Provide the (X, Y) coordinate of the cell's center where the given text is located.  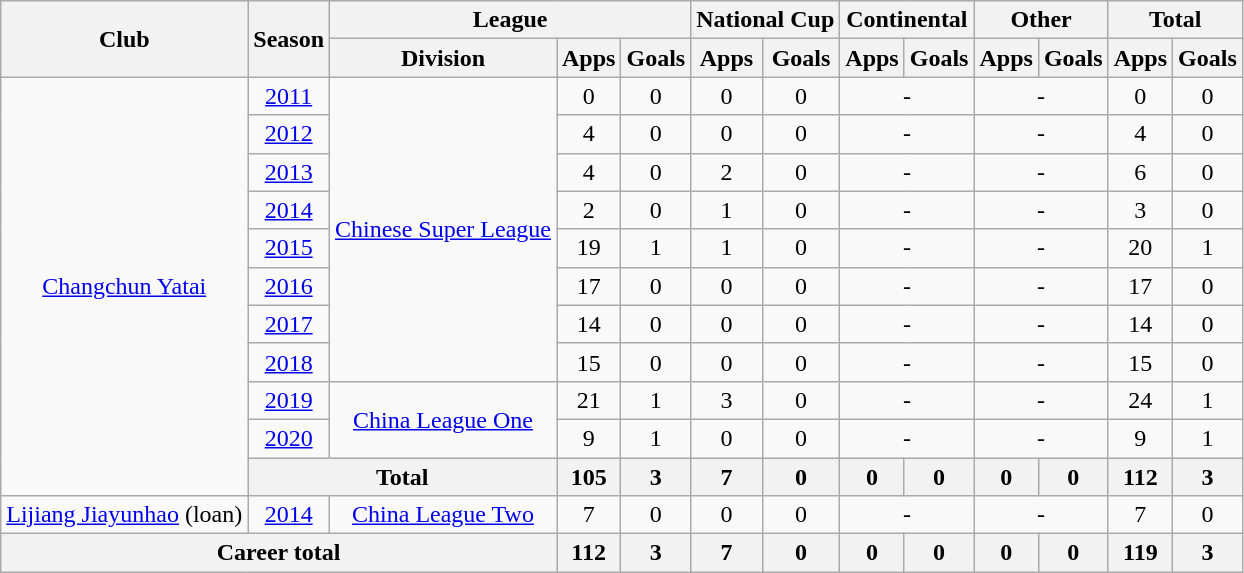
National Cup (766, 20)
Continental (907, 20)
105 (588, 477)
China League Two (444, 515)
2019 (289, 400)
China League One (444, 419)
2011 (289, 96)
6 (1140, 172)
2016 (289, 286)
2012 (289, 134)
League (510, 20)
2017 (289, 324)
Career total (279, 553)
24 (1140, 400)
2020 (289, 438)
Lijiang Jiayunhao (loan) (124, 515)
Changchun Yatai (124, 286)
2015 (289, 248)
20 (1140, 248)
21 (588, 400)
Division (444, 58)
Club (124, 39)
Other (1041, 20)
119 (1140, 553)
2018 (289, 362)
2013 (289, 172)
19 (588, 248)
Chinese Super League (444, 229)
Season (289, 39)
